Extract the (x, y) coordinate from the center of the cell holding the provided text.  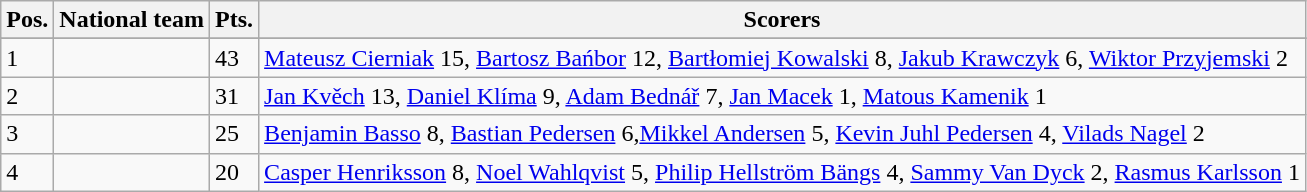
Pts. (234, 20)
2 (28, 96)
Casper Henriksson 8, Noel Wahlqvist 5, Philip Hellström Bängs 4, Sammy Van Dyck 2, Rasmus Karlsson 1 (782, 172)
3 (28, 134)
Mateusz Cierniak 15, Bartosz Bańbor 12, Bartłomiej Kowalski 8, Jakub Krawczyk 6, Wiktor Przyjemski 2 (782, 58)
Scorers (782, 20)
Pos. (28, 20)
31 (234, 96)
National team (132, 20)
25 (234, 134)
Benjamin Basso 8, Bastian Pedersen 6,Mikkel Andersen 5, Kevin Juhl Pedersen 4, Vilads Nagel 2 (782, 134)
1 (28, 58)
43 (234, 58)
Jan Kvěch 13, Daniel Klíma 9, Adam Bednář 7, Jan Macek 1, Matous Kamenik 1 (782, 96)
4 (28, 172)
20 (234, 172)
